Identify which cell holds the provided text, then report its (x, y) central coordinate. 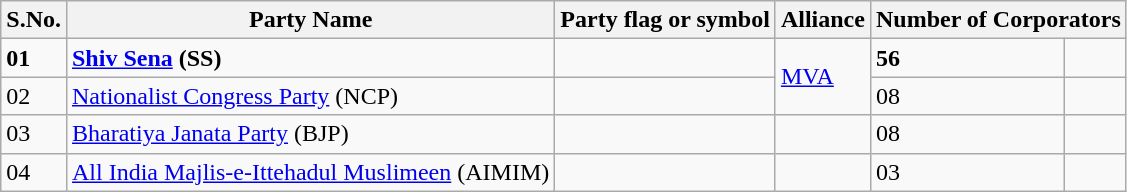
Alliance (822, 20)
Bharatiya Janata Party (BJP) (310, 134)
01 (34, 58)
Party Name (310, 20)
56 (968, 58)
Number of Corporators (998, 20)
Shiv Sena (SS) (310, 58)
MVA (822, 77)
All India Majlis-e-Ittehadul Muslimeen (AIMIM) (310, 172)
Party flag or symbol (666, 20)
Nationalist Congress Party (NCP) (310, 96)
02 (34, 96)
S.No. (34, 20)
04 (34, 172)
